From the cell containing the given text, extract its center point as (X, Y) coordinate. 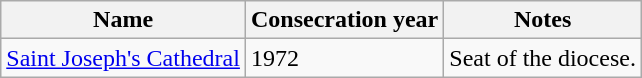
Seat of the diocese. (543, 58)
Saint Joseph's Cathedral (124, 58)
Name (124, 20)
Notes (543, 20)
Consecration year (344, 20)
1972 (344, 58)
